Find where the given text appears and provide that cell's center as (x, y) coordinate. 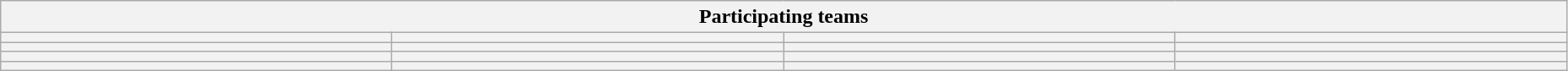
Participating teams (784, 17)
